From the cell containing the given text, extract its center point as [x, y] coordinate. 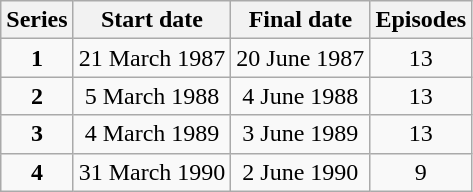
21 March 1987 [152, 58]
4 [37, 172]
Final date [300, 20]
5 March 1988 [152, 96]
3 June 1989 [300, 134]
Series [37, 20]
20 June 1987 [300, 58]
2 June 1990 [300, 172]
Episodes [421, 20]
4 June 1988 [300, 96]
1 [37, 58]
4 March 1989 [152, 134]
9 [421, 172]
2 [37, 96]
3 [37, 134]
Start date [152, 20]
31 March 1990 [152, 172]
